Pinpoint the cell where the given text exists, returning its (X, Y) midpoint coordinate. 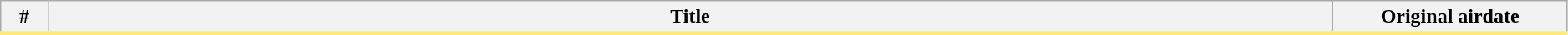
Title (690, 17)
# (24, 17)
Original airdate (1450, 17)
